Extract the (X, Y) coordinate from the center of the cell holding the provided text.  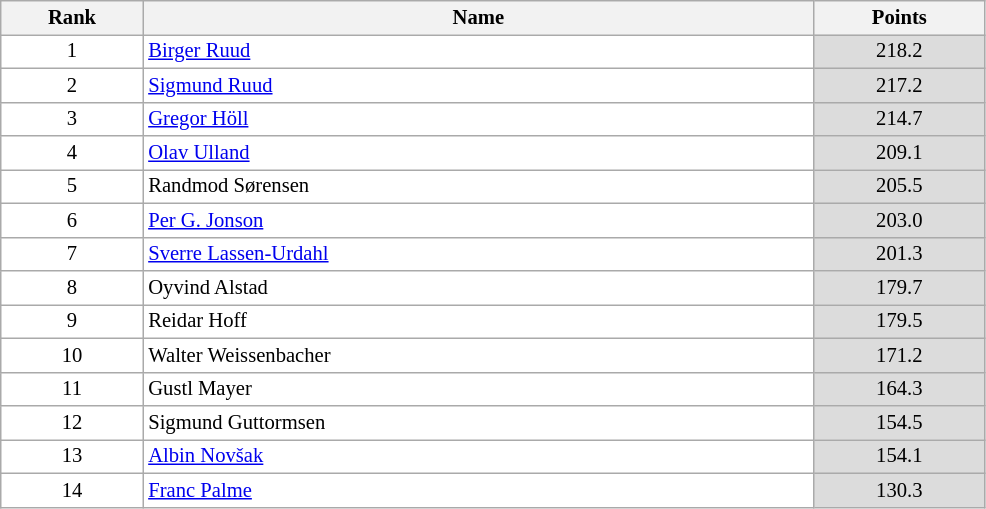
9 (72, 321)
154.1 (899, 456)
Points (899, 17)
13 (72, 456)
Oyvind Alstad (478, 287)
4 (72, 153)
5 (72, 186)
Reidar Hoff (478, 321)
1 (72, 51)
6 (72, 220)
Per G. Jonson (478, 220)
130.3 (899, 490)
Randmod Sørensen (478, 186)
209.1 (899, 153)
Gustl Mayer (478, 389)
11 (72, 389)
7 (72, 254)
Sverre Lassen-Urdahl (478, 254)
3 (72, 119)
Franc Palme (478, 490)
Albin Novšak (478, 456)
164.3 (899, 389)
14 (72, 490)
10 (72, 355)
Name (478, 17)
154.5 (899, 423)
179.7 (899, 287)
Gregor Höll (478, 119)
179.5 (899, 321)
Sigmund Ruud (478, 85)
Birger Ruud (478, 51)
Sigmund Guttormsen (478, 423)
217.2 (899, 85)
214.7 (899, 119)
Olav Ulland (478, 153)
205.5 (899, 186)
Rank (72, 17)
8 (72, 287)
2 (72, 85)
Walter Weissenbacher (478, 355)
171.2 (899, 355)
218.2 (899, 51)
201.3 (899, 254)
203.0 (899, 220)
12 (72, 423)
